Return the [x, y] coordinate for the center point of the cell that contains the specified text.  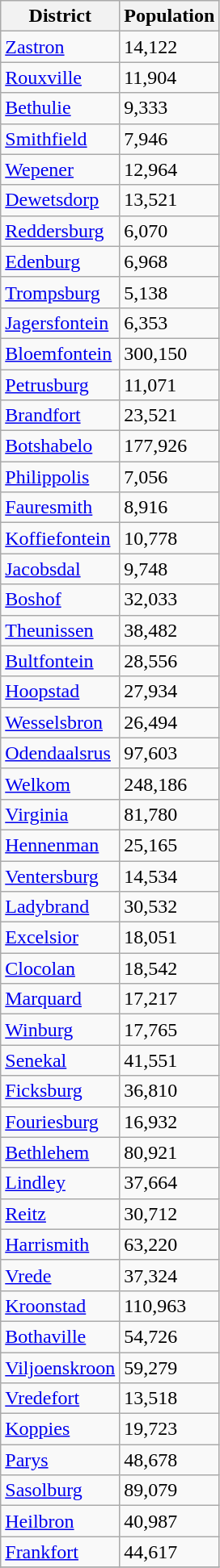
59,279 [170, 1368]
36,810 [170, 1091]
Vredefort [60, 1399]
Ladybrand [60, 907]
14,534 [170, 876]
Hennenman [60, 845]
Excelsior [60, 938]
Jagersfontein [60, 323]
10,778 [170, 538]
Reitz [60, 1214]
Ficksburg [60, 1091]
17,765 [170, 1030]
Harrismith [60, 1244]
Edenburg [60, 261]
63,220 [170, 1244]
8,916 [170, 508]
17,217 [170, 999]
37,324 [170, 1275]
Senekal [60, 1060]
Philippolis [60, 477]
Winburg [60, 1030]
37,664 [170, 1183]
18,051 [170, 938]
5,138 [170, 292]
Ventersburg [60, 876]
6,070 [170, 231]
Parys [60, 1460]
Bultfontein [60, 661]
38,482 [170, 630]
Petrusburg [60, 385]
Bethlehem [60, 1152]
27,934 [170, 692]
Jacobsdal [60, 569]
13,521 [170, 200]
Smithfield [60, 139]
Fouriesburg [60, 1122]
Marquard [60, 999]
110,963 [170, 1306]
Theunissen [60, 630]
Virginia [60, 814]
Hoopstad [60, 692]
Brandfort [60, 416]
Dewetsdorp [60, 200]
Bethulie [60, 108]
81,780 [170, 814]
28,556 [170, 661]
44,617 [170, 1552]
Wesselsbron [60, 722]
Vrede [60, 1275]
32,033 [170, 600]
Wepener [60, 169]
177,926 [170, 446]
Koppies [60, 1429]
13,518 [170, 1399]
Clocolan [60, 968]
Lindley [60, 1183]
Reddersburg [60, 231]
Sasolburg [60, 1491]
Boshof [60, 600]
18,542 [170, 968]
80,921 [170, 1152]
Bothaville [60, 1336]
Botshabelo [60, 446]
9,333 [170, 108]
Fauresmith [60, 508]
12,964 [170, 169]
Heilbron [60, 1521]
District [60, 16]
300,150 [170, 353]
30,712 [170, 1214]
11,071 [170, 385]
Population [170, 16]
40,987 [170, 1521]
25,165 [170, 845]
41,551 [170, 1060]
26,494 [170, 722]
Odendaalsrus [60, 753]
Zastron [60, 47]
23,521 [170, 416]
89,079 [170, 1491]
14,122 [170, 47]
6,968 [170, 261]
48,678 [170, 1460]
Kroonstad [60, 1306]
Rouxville [60, 77]
7,946 [170, 139]
19,723 [170, 1429]
Frankfort [60, 1552]
Welkom [60, 784]
Trompsburg [60, 292]
6,353 [170, 323]
Koffiefontein [60, 538]
248,186 [170, 784]
30,532 [170, 907]
9,748 [170, 569]
16,932 [170, 1122]
54,726 [170, 1336]
97,603 [170, 753]
11,904 [170, 77]
Viljoenskroon [60, 1368]
Bloemfontein [60, 353]
7,056 [170, 477]
